For the text-containing cell, return its midpoint in (x, y) coordinate format. 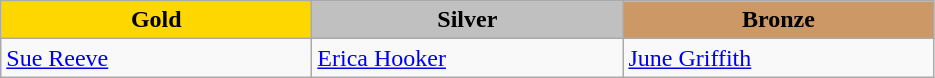
Gold (156, 20)
Erica Hooker (468, 58)
Silver (468, 20)
Bronze (778, 20)
June Griffith (778, 58)
Sue Reeve (156, 58)
